Search for the cell housing the specified text and yield its (x, y) center coordinate. 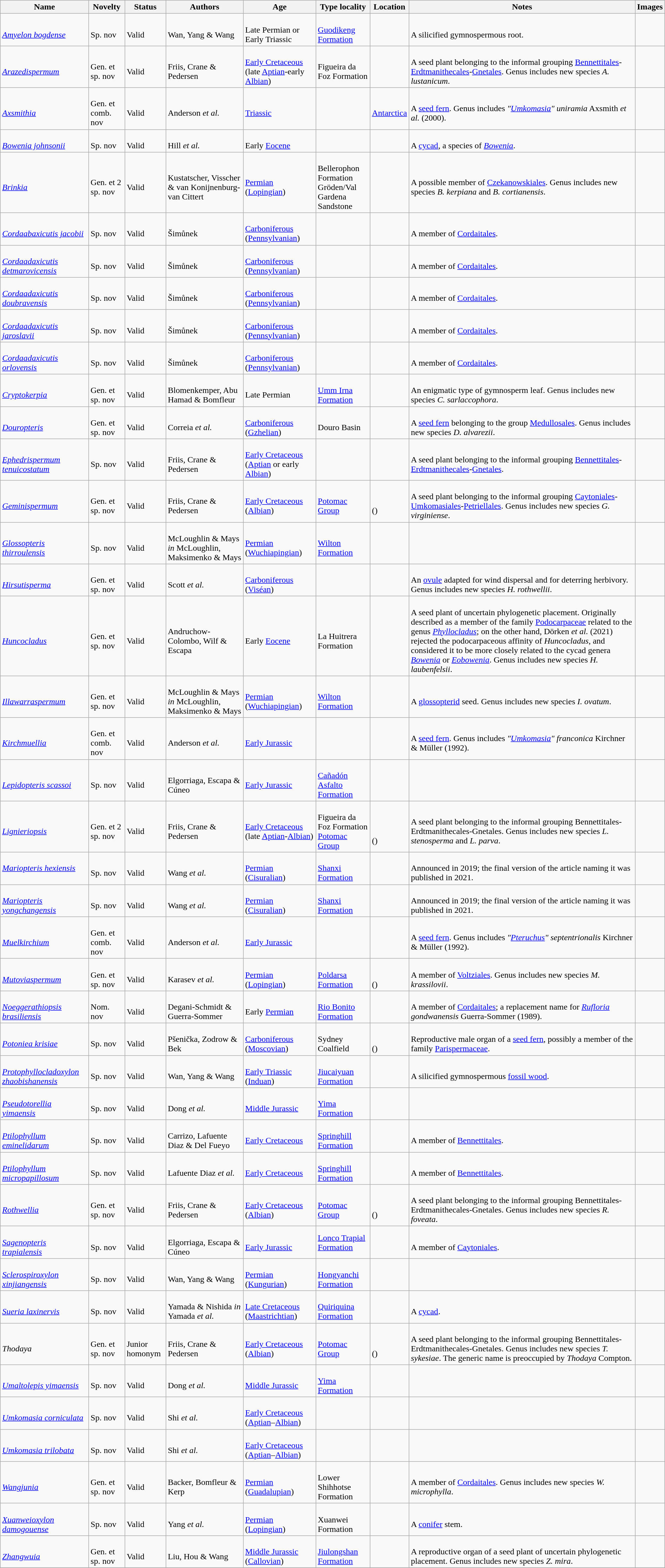
Carboniferous (Moscovian) (280, 1039)
Quiriquina Formation (343, 1307)
Karasev et al. (205, 975)
Early Triassic (Induan) (280, 1071)
Cordaadaxicutis detmarovicensis (45, 261)
Zhangwuia (45, 1552)
Cordaabaxicutis jacobii (45, 229)
Wangjunia (45, 1482)
Glossopteris thirroulensis (45, 543)
Middle Jurassic (Callovian) (280, 1552)
Kirchmuellia (45, 738)
A seed fern. Genus includes "Umkomasia" uniramia Axsmith et al. (2000). (522, 109)
Jiucaiyuan Formation (343, 1071)
Lonco Trapial Formation (343, 1242)
Early Cretaceous (late Aptian-Albian) (280, 827)
Umkomasia trilobata (45, 1445)
Kustatscher, Visscher & van Konijnenburg-van Cittert (205, 182)
An ovule adapted for wind dispersal and for deterring herbivory. Genus includes new species H. rothwellii. (522, 580)
Mutoviaspermum (45, 975)
A silicified gymnospermous fossil wood. (522, 1071)
Images (650, 7)
A member of Voltziales. Genus includes new species M. krassilovii. (522, 975)
An enigmatic type of gymnosperm leaf. Genus includes new species C. sarlaccophora. (522, 390)
Age (280, 7)
Xuanweioxylon damogouense (45, 1519)
Cordaadaxicutis jaroslavii (45, 326)
A seed plant belonging to the informal grouping Bennettitales-Erdtmanithecales-Gnetales. Genus includes new species L. stenosperma and L. parva. (522, 827)
A conifer stem. (522, 1519)
Early Cretaceous (Aptian or early Albian) (280, 460)
Early Permian (280, 1007)
Lower Shihhotse Formation (343, 1482)
Ptilophyllum eminelidarum (45, 1136)
Novelty (107, 7)
Hongyanchi Formation (343, 1275)
Blomenkemper, Abu Hamad & Bomfleur (205, 390)
Ptilophyllum micropapillosum (45, 1168)
Cryptokerpia (45, 390)
Scott et al. (205, 580)
A member of Cordaitales; a replacement name for Rufloria gondwanensis Guerra-Sommer (1989). (522, 1007)
Guodikeng Formation (343, 30)
Lepidopteris scassoi (45, 780)
Liu, Hou & Wang (205, 1552)
Permian (Kungurian) (280, 1275)
Thodaya (45, 1344)
Bowenia johnsonii (45, 141)
Rio Bonito Formation (343, 1007)
Brinkia (45, 182)
Cordaadaxicutis orlovensis (45, 358)
Carrizo, Lafuente Diaz & Del Fueyo (205, 1136)
Sueria laxinervis (45, 1307)
Pšenička, Zodrow & Bek (205, 1039)
Backer, Bomfleur & Kerp (205, 1482)
Geminispermum (45, 501)
Protophyllocladoxylon zhaobishanensis (45, 1071)
A cycad, a species of Bowenia. (522, 141)
Pseudotorellia yimaensis (45, 1104)
A member of Cordaitales. Genus includes new species W. microphylla. (522, 1482)
Illawarraspermum (45, 697)
Douro Basin (343, 423)
Late Permian (280, 390)
Ephedrispermum tenuicostatum (45, 460)
Type locality (343, 7)
Poldarsa Formation (343, 975)
Sagenopteris trapialensis (45, 1242)
Degani-Schmidt & Guerra-Sommer (205, 1007)
Arazedispermum (45, 67)
Yamada & Nishida in Yamada et al. (205, 1307)
A reproductive organ of a seed plant of uncertain phylogenetic placement. Genus includes new species Z. mira. (522, 1552)
Potoniea krisiae (45, 1039)
Figueira da Foz Formation (343, 67)
Noeggerathiopsis brasiliensis (45, 1007)
Name (45, 7)
A cycad. (522, 1307)
Late Permian or Early Triassic (280, 30)
Sydney Coalfield (343, 1039)
La Huitrera Formation (343, 636)
Triassic (280, 109)
Lignieriopsis (45, 827)
Junior homonym (145, 1344)
Umm Irna Formation (343, 390)
Permian (Guadalupian) (280, 1482)
A seed fern. Genus includes "Umkomasia" franconica Kirchner & Müller (1992). (522, 738)
A possible member of Czekanowskiales. Genus includes new species B. kerpiana and B. cortianensis. (522, 182)
Figueira da Foz Formation Potomac Group (343, 827)
Umaltolepis yimaensis (45, 1381)
Nom. nov (107, 1007)
Correia et al. (205, 423)
A seed plant belonging to the informal grouping Caytoniales-Umkomasiales-Petriellales. Genus includes new species G. virginiense. (522, 501)
Douropteris (45, 423)
A member of Caytoniales. (522, 1242)
Carboniferous (Viséan) (280, 580)
A seed fern belonging to the group Medullosales. Genus includes new species D. alvarezii. (522, 423)
Mariopteris hexiensis (45, 868)
Antarctica (389, 109)
Reproductive male organ of a seed fern, possibly a member of the family Parispermaceae. (522, 1039)
Sclerospiroxylon xinjiangensis (45, 1275)
Amyelon bogdense (45, 30)
A seed plant belonging to the informal grouping Bennettitales-Erdtmanithecales-Gnetales. Genus includes new species A. lustanicum. (522, 67)
Axsmithia (45, 109)
Location (389, 7)
A seed fern. Genus includes "Pteruchus" septentrionalis Kirchner & Müller (1992). (522, 937)
Xuanwei Formation (343, 1519)
Bellerophon Formation Gröden/Val Gardena Sandstone (343, 182)
Status (145, 7)
Mariopteris yongchangensis (45, 901)
Authors (205, 7)
Notes (522, 7)
Cañadón Asfalto Formation (343, 780)
A silicified gymnospermous root. (522, 30)
Early Cretaceous (late Aptian-early Albian) (280, 67)
A glossopterid seed. Genus includes new species I. ovatum. (522, 697)
Hill et al. (205, 141)
Carboniferous (Gzhelian) (280, 423)
Cordaadaxicutis doubravensis (45, 293)
Jiulongshan Formation (343, 1552)
Umkomasia corniculata (45, 1413)
Muelkirchium (45, 937)
Andruchow-Colombo, Wilf & Escapa (205, 636)
Rothwellia (45, 1205)
Late Cretaceous (Maastrichtian) (280, 1307)
Hirsutisperma (45, 580)
Yang et al. (205, 1519)
Huncocladus (45, 636)
A seed plant belonging to the informal grouping Bennettitales-Erdtmanithecales-Gnetales. Genus includes new species R. foveata. (522, 1205)
Lafuente Diaz et al. (205, 1168)
A seed plant belonging to the informal grouping Bennettitales-Erdtmanithecales-Gnetales. (522, 460)
